Provide the [x, y] coordinate of the cell's center where the given text is located.  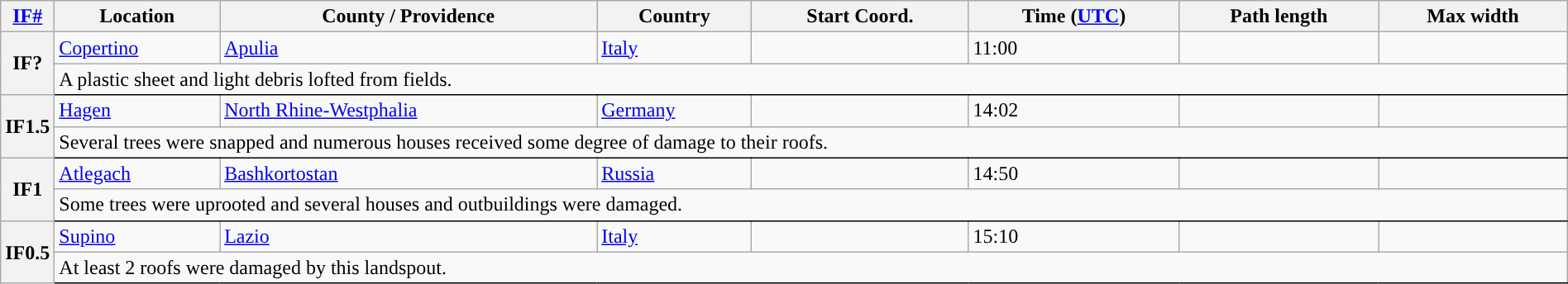
Bashkortostan [409, 173]
Atlegach [137, 173]
Several trees were snapped and numerous houses received some degree of damage to their roofs. [810, 142]
County / Providence [409, 17]
Copertino [137, 48]
Path length [1279, 17]
IF# [28, 17]
IF? [28, 64]
11:00 [1073, 48]
At least 2 roofs were damaged by this landspout. [810, 267]
14:02 [1073, 111]
Lazio [409, 236]
Location [137, 17]
Start Coord. [860, 17]
Time (UTC) [1073, 17]
Country [675, 17]
IF1 [28, 189]
Apulia [409, 48]
Russia [675, 173]
15:10 [1073, 236]
14:50 [1073, 173]
IF0.5 [28, 252]
Hagen [137, 111]
A plastic sheet and light debris lofted from fields. [810, 79]
Max width [1474, 17]
Some trees were uprooted and several houses and outbuildings were damaged. [810, 205]
Germany [675, 111]
Supino [137, 236]
IF1.5 [28, 126]
North Rhine-Westphalia [409, 111]
